Capture the cell that displays the provided text and extract its [x, y] central coordinate. 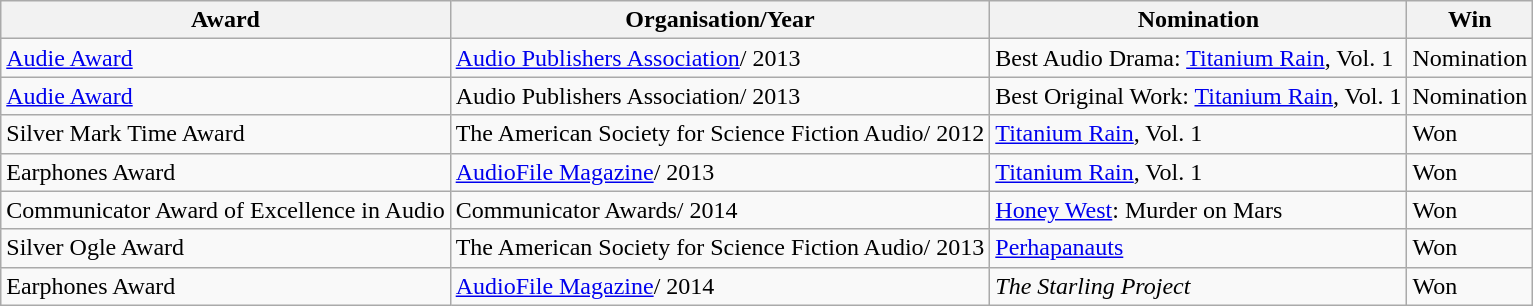
Silver Ogle Award [226, 248]
AudioFile Magazine/ 2013 [720, 172]
Win [1470, 20]
Communicator Award of Excellence in Audio [226, 210]
Communicator Awards/ 2014 [720, 210]
Honey West: Murder on Mars [1198, 210]
Silver Mark Time Award [226, 134]
The Starling Project [1198, 286]
AudioFile Magazine/ 2014 [720, 286]
The American Society for Science Fiction Audio/ 2012 [720, 134]
Organisation/Year [720, 20]
Award [226, 20]
Best Original Work: Titanium Rain, Vol. 1 [1198, 96]
The American Society for Science Fiction Audio/ 2013 [720, 248]
Best Audio Drama: Titanium Rain, Vol. 1 [1198, 58]
Perhapanauts [1198, 248]
